Search for the cell housing the specified text and yield its (x, y) center coordinate. 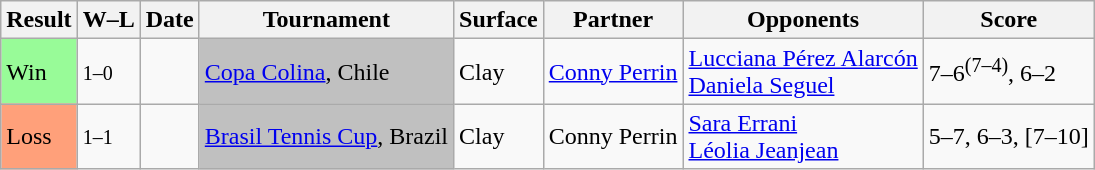
Brasil Tennis Cup, Brazil (326, 136)
Date (170, 20)
Sara Errani Léolia Jeanjean (803, 136)
Result (39, 20)
Win (39, 72)
Tournament (326, 20)
7–6(7–4), 6–2 (1008, 72)
Opponents (803, 20)
1–1 (108, 136)
Lucciana Pérez Alarcón Daniela Seguel (803, 72)
W–L (108, 20)
Surface (499, 20)
Score (1008, 20)
5–7, 6–3, [7–10] (1008, 136)
Loss (39, 136)
Copa Colina, Chile (326, 72)
Partner (613, 20)
1–0 (108, 72)
